Find where the given text appears and provide that cell's center as [x, y] coordinate. 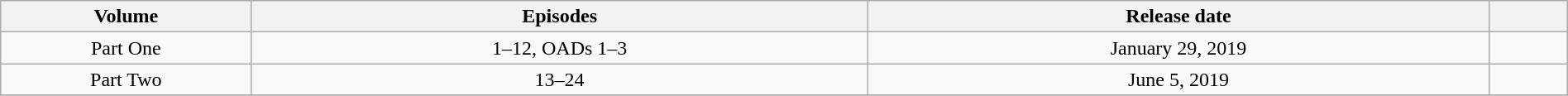
Release date [1178, 17]
Part One [126, 48]
Volume [126, 17]
January 29, 2019 [1178, 48]
13–24 [560, 79]
Episodes [560, 17]
June 5, 2019 [1178, 79]
Part Two [126, 79]
1–12, OADs 1–3 [560, 48]
